Scan for the cell matching the given text and deliver its (X, Y) coordinate at center. 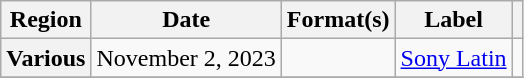
Region (46, 20)
Label (454, 20)
Sony Latin (454, 58)
Format(s) (338, 20)
November 2, 2023 (186, 58)
Date (186, 20)
Various (46, 58)
